Locate the cell with the specified text and output its (x, y) center coordinate. 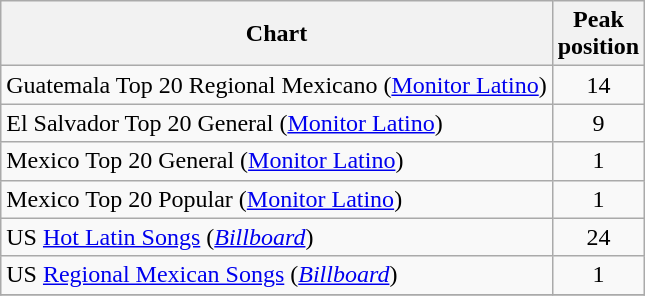
14 (598, 85)
Peakposition (598, 34)
24 (598, 237)
US Regional Mexican Songs (Billboard) (276, 275)
Guatemala Top 20 Regional Mexicano (Monitor Latino) (276, 85)
Chart (276, 34)
US Hot Latin Songs (Billboard) (276, 237)
Mexico Top 20 Popular (Monitor Latino) (276, 199)
9 (598, 123)
El Salvador Top 20 General (Monitor Latino) (276, 123)
Mexico Top 20 General (Monitor Latino) (276, 161)
